From the cell containing the given text, extract its center point as [X, Y] coordinate. 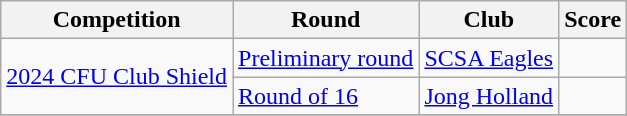
Round of 16 [326, 96]
Preliminary round [326, 58]
Score [593, 20]
SCSA Eagles [489, 58]
Club [489, 20]
Competition [117, 20]
Round [326, 20]
2024 CFU Club Shield [117, 77]
Jong Holland [489, 96]
